Determine the [x, y] coordinate at the center of the cell enclosing the given text.  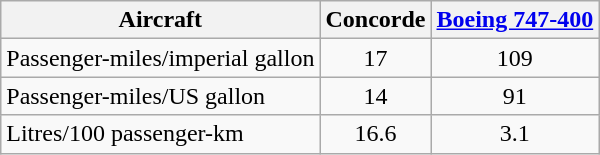
16.6 [376, 134]
Passenger-miles/imperial gallon [160, 58]
Litres/100 passenger-km [160, 134]
Boeing 747-400 [515, 20]
91 [515, 96]
14 [376, 96]
17 [376, 58]
Concorde [376, 20]
Aircraft [160, 20]
3.1 [515, 134]
109 [515, 58]
Passenger-miles/US gallon [160, 96]
